Return [x, y] of the center of cell containing provided text 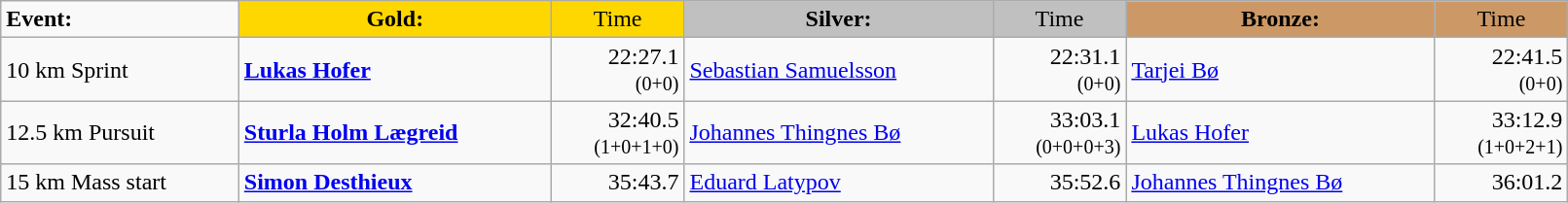
33:03.1(0+0+0+3) [1059, 132]
Silver: [839, 19]
22:27.1(0+0) [617, 70]
Tarjei Bø [1281, 70]
22:31.1(0+0) [1059, 70]
22:41.5(0+0) [1501, 70]
35:52.6 [1059, 183]
Sturla Holm Lægreid [395, 132]
Event: [121, 19]
36:01.2 [1501, 183]
32:40.5(1+0+1+0) [617, 132]
Bronze: [1281, 19]
Gold: [395, 19]
Eduard Latypov [839, 183]
10 km Sprint [121, 70]
15 km Mass start [121, 183]
33:12.9(1+0+2+1) [1501, 132]
12.5 km Pursuit [121, 132]
Simon Desthieux [395, 183]
35:43.7 [617, 183]
Sebastian Samuelsson [839, 70]
